Capture the cell that displays the provided text and extract its [x, y] central coordinate. 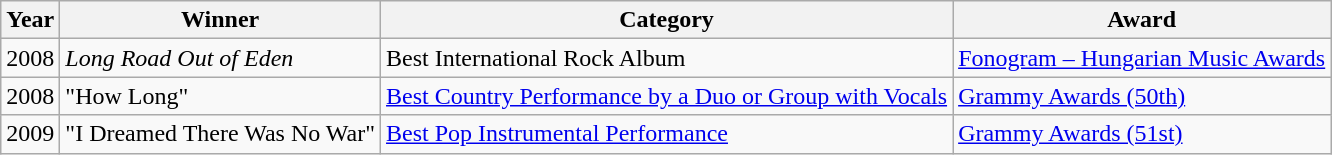
Best Pop Instrumental Performance [667, 134]
Category [667, 20]
Best International Rock Album [667, 58]
Award [1142, 20]
Fonogram – Hungarian Music Awards [1142, 58]
Grammy Awards (50th) [1142, 96]
"How Long" [220, 96]
Grammy Awards (51st) [1142, 134]
Best Country Performance by a Duo or Group with Vocals [667, 96]
Winner [220, 20]
Long Road Out of Eden [220, 58]
Year [30, 20]
"I Dreamed There Was No War" [220, 134]
2009 [30, 134]
